Detect which cell encompasses the target text, then output its (x, y) center coordinate. 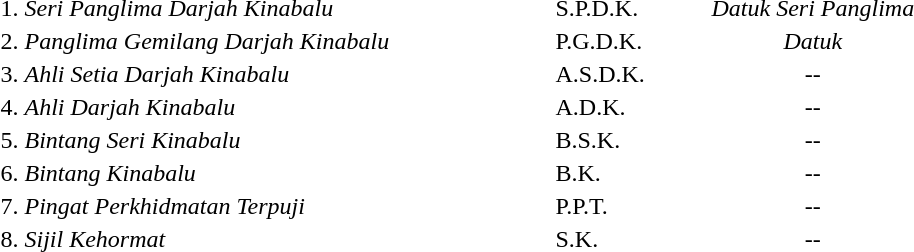
Pingat Perkhidmatan Terpuji (287, 206)
A.D.K. (630, 107)
Bintang Seri Kinabalu (287, 140)
Bintang Kinabalu (287, 173)
P.G.D.K. (630, 41)
A.S.D.K. (630, 74)
Ahli Darjah Kinabalu (287, 107)
P.P.T. (630, 206)
Ahli Setia Darjah Kinabalu (287, 74)
Panglima Gemilang Darjah Kinabalu (287, 41)
B.K. (630, 173)
B.S.K. (630, 140)
